Locate the cell with the specified text and output its (X, Y) center coordinate. 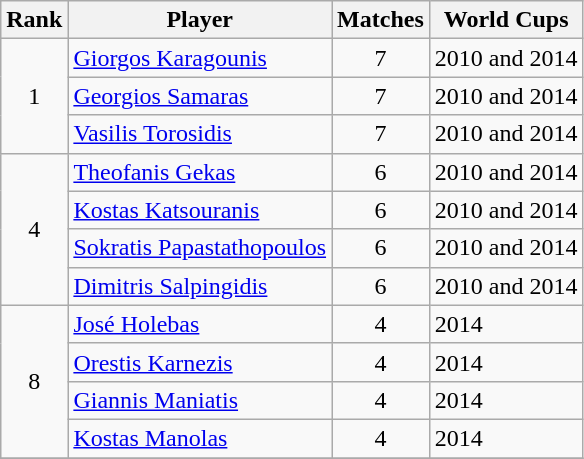
Orestis Karnezis (200, 362)
1 (34, 96)
Player (200, 20)
Kostas Manolas (200, 438)
8 (34, 381)
Matches (381, 20)
Theofanis Gekas (200, 172)
Vasilis Torosidis (200, 134)
Giorgos Karagounis (200, 58)
José Holebas (200, 324)
Rank (34, 20)
Georgios Samaras (200, 96)
Dimitris Salpingidis (200, 286)
Giannis Maniatis (200, 400)
Sokratis Papastathopoulos (200, 248)
Kostas Katsouranis (200, 210)
World Cups (506, 20)
